Detect which cell encompasses the target text, then output its (X, Y) center coordinate. 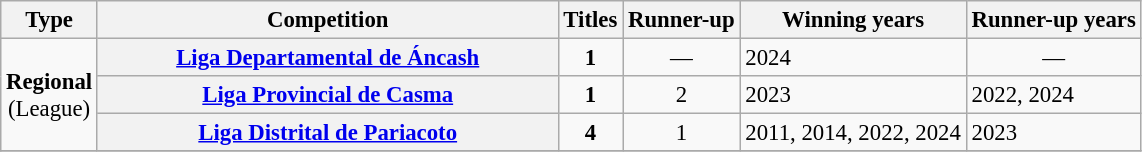
Liga Provincial de Casma (328, 95)
Titles (590, 20)
Liga Distrital de Pariacoto (328, 133)
Type (50, 20)
2024 (853, 58)
Runner-up years (1054, 20)
2011, 2014, 2022, 2024 (853, 133)
Liga Departamental de Áncash (328, 58)
Competition (328, 20)
Regional(League) (50, 96)
Runner-up (682, 20)
2022, 2024 (1054, 95)
4 (590, 133)
2 (682, 95)
Winning years (853, 20)
